Provide the [X, Y] coordinate of the cell's center where the given text is located.  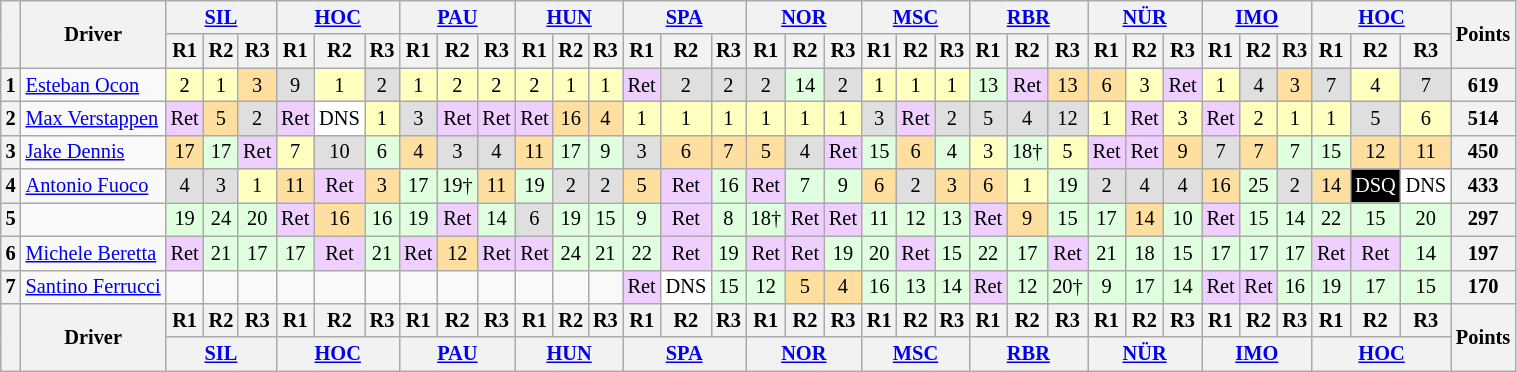
Santino Ferrucci [94, 287]
619 [1483, 85]
450 [1483, 152]
Michele Beretta [94, 253]
Antonio Fuoco [94, 186]
197 [1483, 253]
25 [1259, 186]
433 [1483, 186]
20† [1067, 287]
19† [457, 186]
170 [1483, 287]
8 [728, 219]
Esteban Ocon [94, 85]
Jake Dennis [94, 152]
514 [1483, 118]
Max Verstappen [94, 118]
297 [1483, 219]
18 [1145, 253]
DSQ [1375, 186]
